Capture the cell that displays the provided text and extract its [x, y] central coordinate. 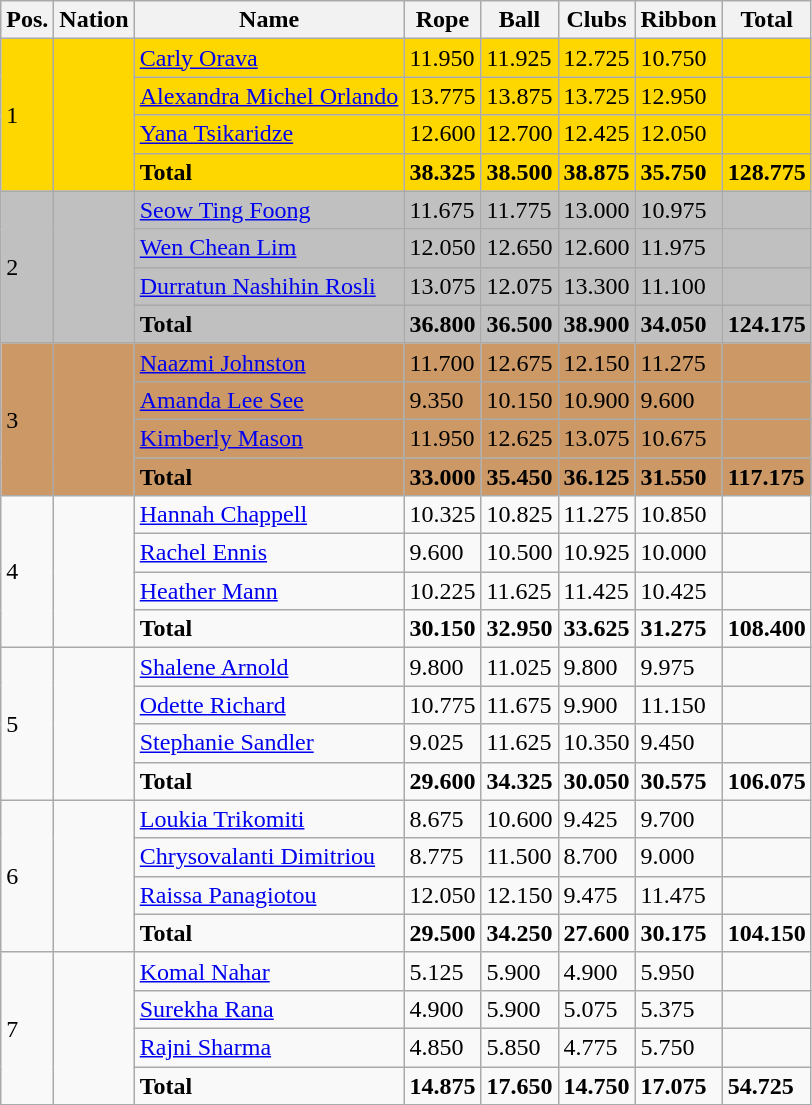
Carly Orava [269, 58]
9.475 [596, 895]
117.175 [766, 477]
Shalene Arnold [269, 667]
Yana Tsikaridze [269, 134]
30.150 [442, 629]
31.275 [678, 629]
5.950 [678, 971]
9.025 [442, 743]
33.625 [596, 629]
38.900 [596, 324]
11.025 [520, 667]
13.875 [520, 96]
11.775 [520, 210]
5 [28, 724]
12.725 [596, 58]
12.700 [520, 134]
Rajni Sharma [269, 1047]
128.775 [766, 172]
12.950 [678, 96]
Nation [94, 20]
8.675 [442, 819]
11.975 [678, 248]
Surekha Rana [269, 1009]
Naazmi Johnston [269, 362]
38.500 [520, 172]
11.700 [442, 362]
Rachel Ennis [269, 553]
Name [269, 20]
10.500 [520, 553]
54.725 [766, 1085]
11.475 [678, 895]
10.975 [678, 210]
3 [28, 419]
Heather Mann [269, 591]
Kimberly Mason [269, 438]
11.500 [520, 857]
36.800 [442, 324]
10.225 [442, 591]
4.850 [442, 1047]
Stephanie Sandler [269, 743]
Odette Richard [269, 705]
9.900 [596, 705]
10.900 [596, 400]
27.600 [596, 933]
17.650 [520, 1085]
11.100 [678, 286]
13.775 [442, 96]
Durratun Nashihin Rosli [269, 286]
5.125 [442, 971]
12.075 [520, 286]
11.425 [596, 591]
13.725 [596, 96]
Alexandra Michel Orlando [269, 96]
Wen Chean Lim [269, 248]
38.325 [442, 172]
10.325 [442, 515]
10.925 [596, 553]
Raissa Panagiotou [269, 895]
30.050 [596, 781]
10.850 [678, 515]
8.775 [442, 857]
9.000 [678, 857]
10.150 [520, 400]
34.325 [520, 781]
9.450 [678, 743]
5.375 [678, 1009]
8.700 [596, 857]
34.250 [520, 933]
10.350 [596, 743]
29.500 [442, 933]
9.700 [678, 819]
33.000 [442, 477]
Loukia Trikomiti [269, 819]
14.750 [596, 1085]
29.600 [442, 781]
12.425 [596, 134]
30.175 [678, 933]
31.550 [678, 477]
5.075 [596, 1009]
Rope [442, 20]
1 [28, 115]
35.750 [678, 172]
10.750 [678, 58]
106.075 [766, 781]
10.600 [520, 819]
11.150 [678, 705]
12.650 [520, 248]
13.300 [596, 286]
4 [28, 572]
10.775 [442, 705]
Hannah Chappell [269, 515]
108.400 [766, 629]
35.450 [520, 477]
36.125 [596, 477]
6 [28, 876]
Seow Ting Foong [269, 210]
10.675 [678, 438]
104.150 [766, 933]
5.750 [678, 1047]
9.350 [442, 400]
11.925 [520, 58]
124.175 [766, 324]
4.775 [596, 1047]
Ribbon [678, 20]
9.975 [678, 667]
17.075 [678, 1085]
10.825 [520, 515]
Komal Nahar [269, 971]
5.850 [520, 1047]
13.000 [596, 210]
12.675 [520, 362]
10.000 [678, 553]
38.875 [596, 172]
32.950 [520, 629]
9.425 [596, 819]
30.575 [678, 781]
36.500 [520, 324]
Chrysovalanti Dimitriou [269, 857]
10.425 [678, 591]
14.875 [442, 1085]
34.050 [678, 324]
7 [28, 1028]
Clubs [596, 20]
Pos. [28, 20]
Amanda Lee See [269, 400]
12.625 [520, 438]
Ball [520, 20]
2 [28, 267]
